Return the (X, Y) coordinate for the center point of the cell that contains the specified text.  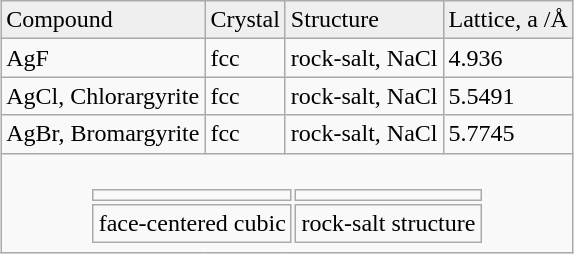
AgCl, Chlorargyrite (103, 96)
AgF (103, 58)
Crystal (245, 20)
face-centered cubic rock-salt structure (288, 202)
5.5491 (508, 96)
Lattice, a /Å (508, 20)
rock-salt structure (388, 224)
4.936 (508, 58)
Structure (364, 20)
AgBr, Bromargyrite (103, 134)
5.7745 (508, 134)
face-centered cubic (192, 224)
Compound (103, 20)
